Detect which cell encompasses the target text, then output its [x, y] center coordinate. 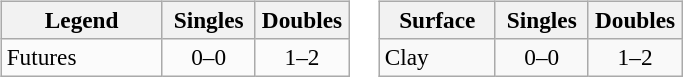
Surface [437, 20]
Legend [82, 20]
Futures [82, 57]
Clay [437, 57]
